Scan for the cell matching the given text and deliver its [x, y] coordinate at center. 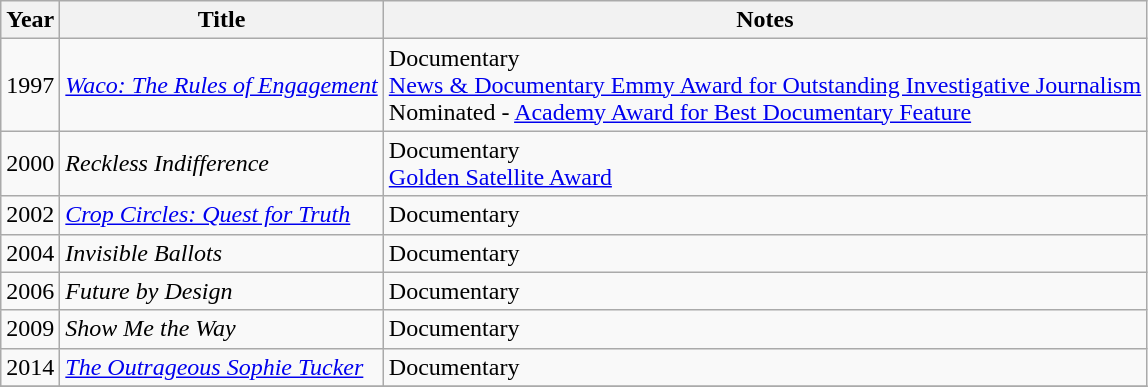
Future by Design [222, 291]
Crop Circles: Quest for Truth [222, 215]
Waco: The Rules of Engagement [222, 85]
DocumentaryNews & Documentary Emmy Award for Outstanding Investigative JournalismNominated - Academy Award for Best Documentary Feature [764, 85]
Reckless Indifference [222, 164]
2000 [30, 164]
Year [30, 20]
2004 [30, 253]
Notes [764, 20]
2006 [30, 291]
Title [222, 20]
Show Me the Way [222, 329]
Invisible Ballots [222, 253]
The Outrageous Sophie Tucker [222, 367]
2014 [30, 367]
2009 [30, 329]
2002 [30, 215]
DocumentaryGolden Satellite Award [764, 164]
1997 [30, 85]
